Return the [x, y] coordinate for the center point of the cell that contains the specified text.  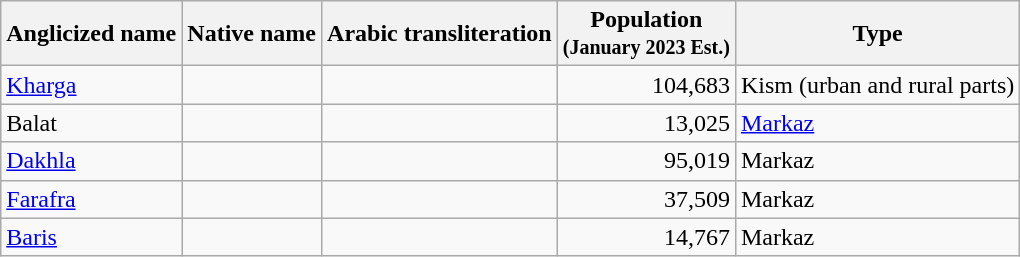
Dakhla [92, 161]
14,767 [646, 237]
Kism (urban and rural parts) [877, 85]
Baris [92, 237]
Farafra [92, 199]
104,683 [646, 85]
Native name [252, 34]
Arabic transliteration [440, 34]
Kharga [92, 85]
13,025 [646, 123]
Population(January 2023 Est.) [646, 34]
95,019 [646, 161]
37,509 [646, 199]
Anglicized name [92, 34]
Type [877, 34]
Balat [92, 123]
